For the text-containing cell, return its midpoint in [X, Y] coordinate format. 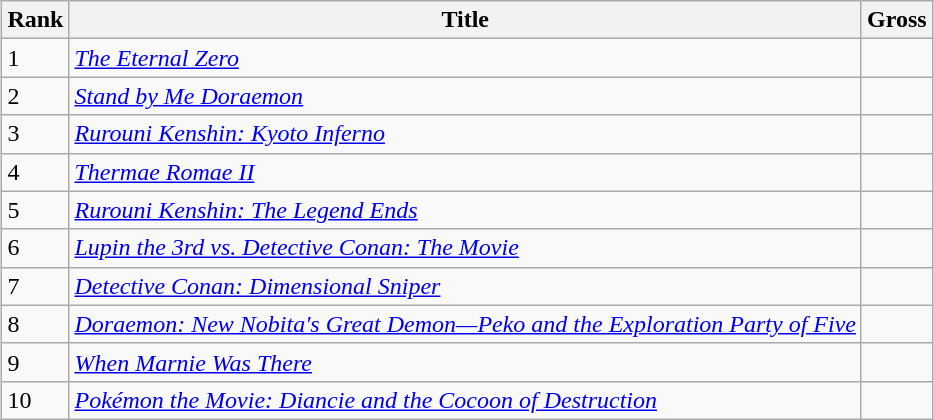
Stand by Me Doraemon [466, 96]
Thermae Romae II [466, 172]
Title [466, 20]
Gross [896, 20]
Doraemon: New Nobita's Great Demon—Peko and the Exploration Party of Five [466, 324]
1 [36, 58]
5 [36, 210]
The Eternal Zero [466, 58]
Rank [36, 20]
9 [36, 362]
7 [36, 286]
Detective Conan: Dimensional Sniper [466, 286]
6 [36, 248]
Rurouni Kenshin: The Legend Ends [466, 210]
10 [36, 400]
Rurouni Kenshin: Kyoto Inferno [466, 134]
2 [36, 96]
Lupin the 3rd vs. Detective Conan: The Movie [466, 248]
3 [36, 134]
4 [36, 172]
Pokémon the Movie: Diancie and the Cocoon of Destruction [466, 400]
8 [36, 324]
When Marnie Was There [466, 362]
